Scan for the cell matching the given text and deliver its (x, y) coordinate at center. 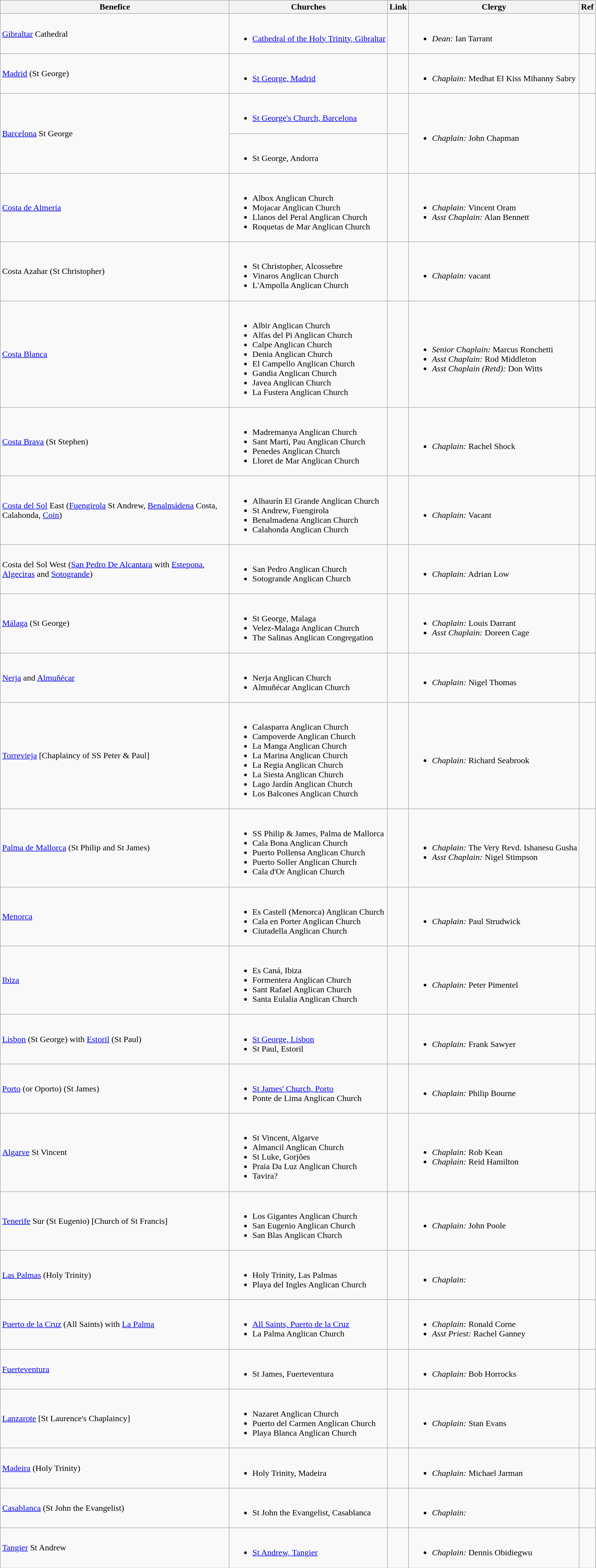
Torrevieja [Chaplaincy of SS Peter & Paul] (115, 756)
Chaplain: Rob KeanChaplain: Reid Hamilton (494, 1152)
Chaplain: Rachel Shock (494, 442)
Chaplain: The Very Revd. Ishanesu GushaAsst Chaplain: Nigel Stimpson (494, 848)
St John the Evangelist, Casablanca (308, 1508)
Tenerife Sur (St Eugenio) [Church of St Francis] (115, 1221)
St James' Church, PortoPonte de Lima Anglican Church (308, 1089)
Chaplain: Paul Strudwick (494, 916)
Costa del Sol West (San Pedro De Alcantara with Estepona, Algeciras and Sotogrande) (115, 569)
Alhaurín El Grande Anglican ChurchSt Andrew, FuengirolaBenalmadena Anglican ChurchCalahonda Anglican Church (308, 510)
St George, Andorra (308, 153)
Churches (308, 7)
Fuerteventura (115, 1369)
St George, Madrid (308, 73)
Link (398, 7)
San Pedro Anglican ChurchSotogrande Anglican Church (308, 569)
Chaplain: Medhat El Kiss Mihanny Sabry (494, 73)
Nerja and Almuñécar (115, 678)
Algarve St Vincent (115, 1152)
Tangier St Andrew (115, 1548)
Málaga (St George) (115, 623)
Madremanya Anglican ChurchSant Marti, Pau Anglican ChurchPenedes Anglican ChurchLloret de Mar Anglican Church (308, 442)
Costa Brava (St Stephen) (115, 442)
Las Palmas (Holy Trinity) (115, 1275)
St Christopher, AlcossebreVinaros Anglican ChurchL'Ampolla Anglican Church (308, 271)
Gibraltar Cathedral (115, 34)
Madeira (Holy Trinity) (115, 1468)
Barcelona St George (115, 133)
Costa del Sol East (Fuengirola St Andrew, Benalmádena Costa, Calahonda, Coin) (115, 510)
Costa Azahar (St Christopher) (115, 271)
Madrid (St George) (115, 73)
Albox Anglican ChurchMojacar Anglican ChurchLlanos del Peral Anglican ChurchRoquetas de Mar Anglican Church (308, 208)
Dean: Ian Tarrant (494, 34)
Es Caná, IbizaFormentera Anglican ChurchSant Rafael Anglican ChurchSanta Eulalia Anglican Church (308, 980)
Chaplain: Adrian Low (494, 569)
Costa Blanca (115, 354)
Costa de Almería (115, 208)
Chaplain: Stan Evans (494, 1418)
St James, Fuerteventura (308, 1369)
Es Castell (Menorca) Anglican ChurchCala en Porter Anglican ChurchCiutadella Anglican Church (308, 916)
Chaplain: Frank Sawyer (494, 1039)
Chaplain: Richard Seabrook (494, 756)
All Saints, Puerto de la CruzLa Palma Anglican Church (308, 1324)
Los Gigantes Anglican ChurchSan Eugenio Anglican ChurchSan Blas Anglican Church (308, 1221)
Nazaret Anglican ChurchPuerto del Carmen Anglican ChurchPlaya Blanca Anglican Church (308, 1418)
Ibiza (115, 980)
Ref (588, 7)
Chaplain: Louis DarrantAsst Chaplain: Doreen Cage (494, 623)
Puerto de la Cruz (All Saints) with La Palma (115, 1324)
Nerja Anglican ChurchAlmuñécar Anglican Church (308, 678)
Chaplain: Peter Pimentel (494, 980)
Porto (or Oporto) (St James) (115, 1089)
Clergy (494, 7)
Chaplain: Michael Jarman (494, 1468)
St George, LisbonSt Paul, Estoril (308, 1039)
Chaplain: John Poole (494, 1221)
Palma de Mallorca (St Philip and St James) (115, 848)
Chaplain: Vacant (494, 510)
Casablanca (St John the Evangelist) (115, 1508)
Holy Trinity, Las PalmasPlaya del Ingles Anglican Church (308, 1275)
Chaplain: John Chapman (494, 133)
Chaplain: Ronald CorneAsst Priest: Rachel Ganney (494, 1324)
Chaplain: Nigel Thomas (494, 678)
St Andrew, Tangier (308, 1548)
Lisbon (St George) with Estoril (St Paul) (115, 1039)
St Vincent, AlgarveAlmancil Anglican ChurchSt Luke, GorjõesPraia Da Luz Anglican ChurchTavira? (308, 1152)
Chaplain: Philip Bourne (494, 1089)
Cathedral of the Holy Trinity, Gibraltar (308, 34)
Lanzarote [St Laurence's Chaplaincy] (115, 1418)
Benefice (115, 7)
Chaplain: Dennis Obidiegwu (494, 1548)
Chaplain: Bob Horrocks (494, 1369)
Menorca (115, 916)
St George, MalagaVelez-Malaga Anglican ChurchThe Salinas Anglican Congregation (308, 623)
Senior Chaplain: Marcus RonchettiAsst Chaplain: Rod MiddletonAsst Chaplain (Retd): Don Witts (494, 354)
St George's Church, Barcelona (308, 114)
Chaplain: Vincent OramAsst Chaplain: Alan Bennett (494, 208)
Chaplain: vacant (494, 271)
SS Philip & James, Palma de MallorcaCala Bona Anglican ChurchPuerto Pollensa Anglican ChurchPuerto Soller Anglican ChurchCala d'Or Anglican Church (308, 848)
Holy Trinity, Madeira (308, 1468)
